For the text-containing cell, return its midpoint in [X, Y] coordinate format. 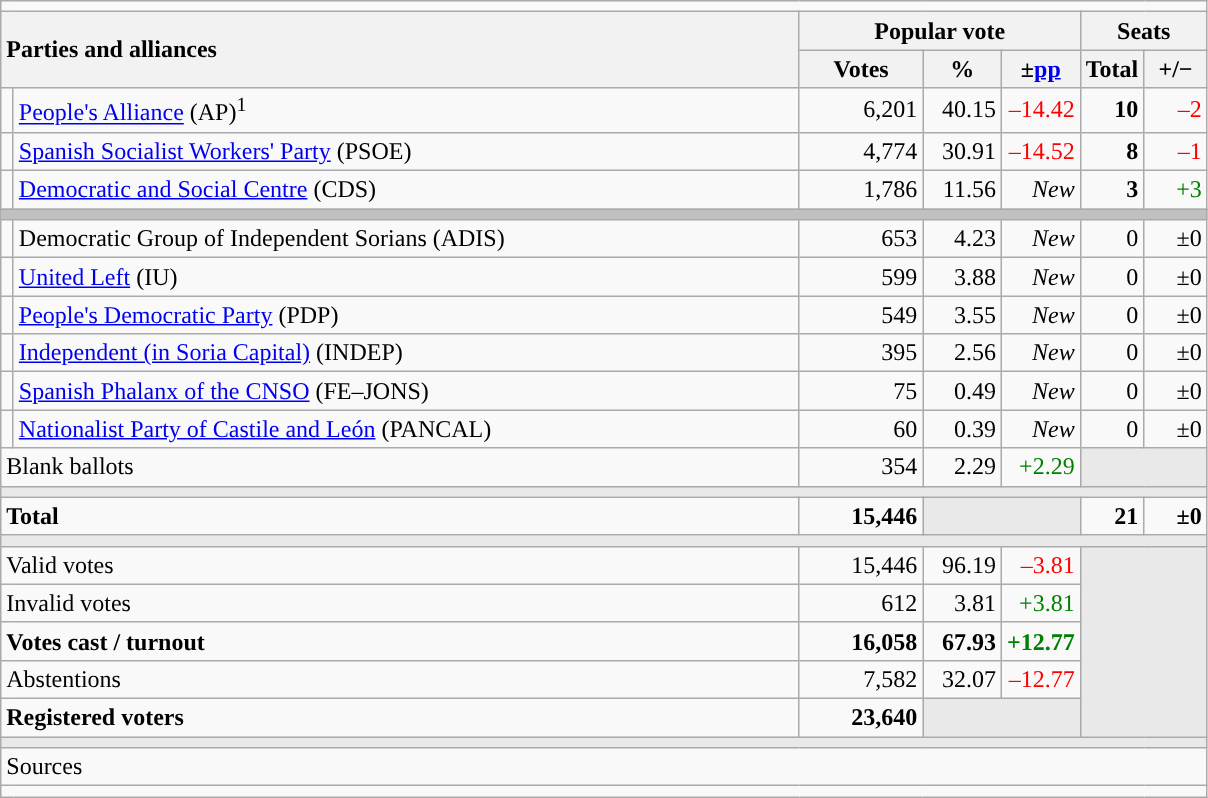
Abstentions [400, 679]
32.07 [962, 679]
75 [861, 391]
–14.42 [1040, 110]
Votes [861, 69]
395 [861, 353]
4.23 [962, 239]
21 [1112, 516]
354 [861, 467]
30.91 [962, 151]
United Left (IU) [406, 277]
+2.29 [1040, 467]
40.15 [962, 110]
+3 [1176, 190]
0.39 [962, 429]
Invalid votes [400, 603]
612 [861, 603]
People's Alliance (AP)1 [406, 110]
–3.81 [1040, 565]
+/− [1176, 69]
–14.52 [1040, 151]
67.93 [962, 641]
Spanish Phalanx of the CNSO (FE–JONS) [406, 391]
1,786 [861, 190]
7,582 [861, 679]
+12.77 [1040, 641]
16,058 [861, 641]
0.49 [962, 391]
60 [861, 429]
–1 [1176, 151]
6,201 [861, 110]
549 [861, 315]
3.55 [962, 315]
10 [1112, 110]
–12.77 [1040, 679]
3 [1112, 190]
653 [861, 239]
Democratic Group of Independent Sorians (ADIS) [406, 239]
Independent (in Soria Capital) (INDEP) [406, 353]
599 [861, 277]
2.56 [962, 353]
Spanish Socialist Workers' Party (PSOE) [406, 151]
3.88 [962, 277]
Sources [604, 767]
Votes cast / turnout [400, 641]
+3.81 [1040, 603]
Registered voters [400, 718]
People's Democratic Party (PDP) [406, 315]
96.19 [962, 565]
Parties and alliances [400, 50]
3.81 [962, 603]
Democratic and Social Centre (CDS) [406, 190]
8 [1112, 151]
±pp [1040, 69]
–2 [1176, 110]
Blank ballots [400, 467]
Popular vote [940, 31]
11.56 [962, 190]
4,774 [861, 151]
Valid votes [400, 565]
23,640 [861, 718]
% [962, 69]
2.29 [962, 467]
Nationalist Party of Castile and León (PANCAL) [406, 429]
Seats [1144, 31]
